Find where the given text appears and provide that cell's center as [x, y] coordinate. 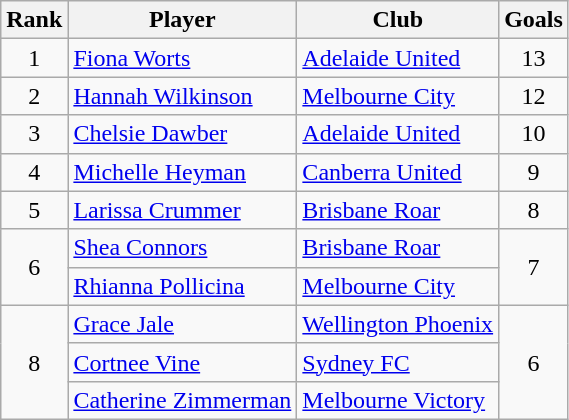
1 [34, 58]
Larissa Crummer [182, 210]
Hannah Wilkinson [182, 96]
Grace Jale [182, 324]
Michelle Heyman [182, 172]
7 [534, 267]
Canberra United [398, 172]
Chelsie Dawber [182, 134]
Wellington Phoenix [398, 324]
Player [182, 20]
Shea Connors [182, 248]
9 [534, 172]
Club [398, 20]
3 [34, 134]
5 [34, 210]
Fiona Worts [182, 58]
Melbourne Victory [398, 400]
Rank [34, 20]
Sydney FC [398, 362]
Rhianna Pollicina [182, 286]
Catherine Zimmerman [182, 400]
Goals [534, 20]
4 [34, 172]
13 [534, 58]
2 [34, 96]
10 [534, 134]
Cortnee Vine [182, 362]
12 [534, 96]
